Determine the (x, y) coordinate at the center of the cell enclosing the given text.  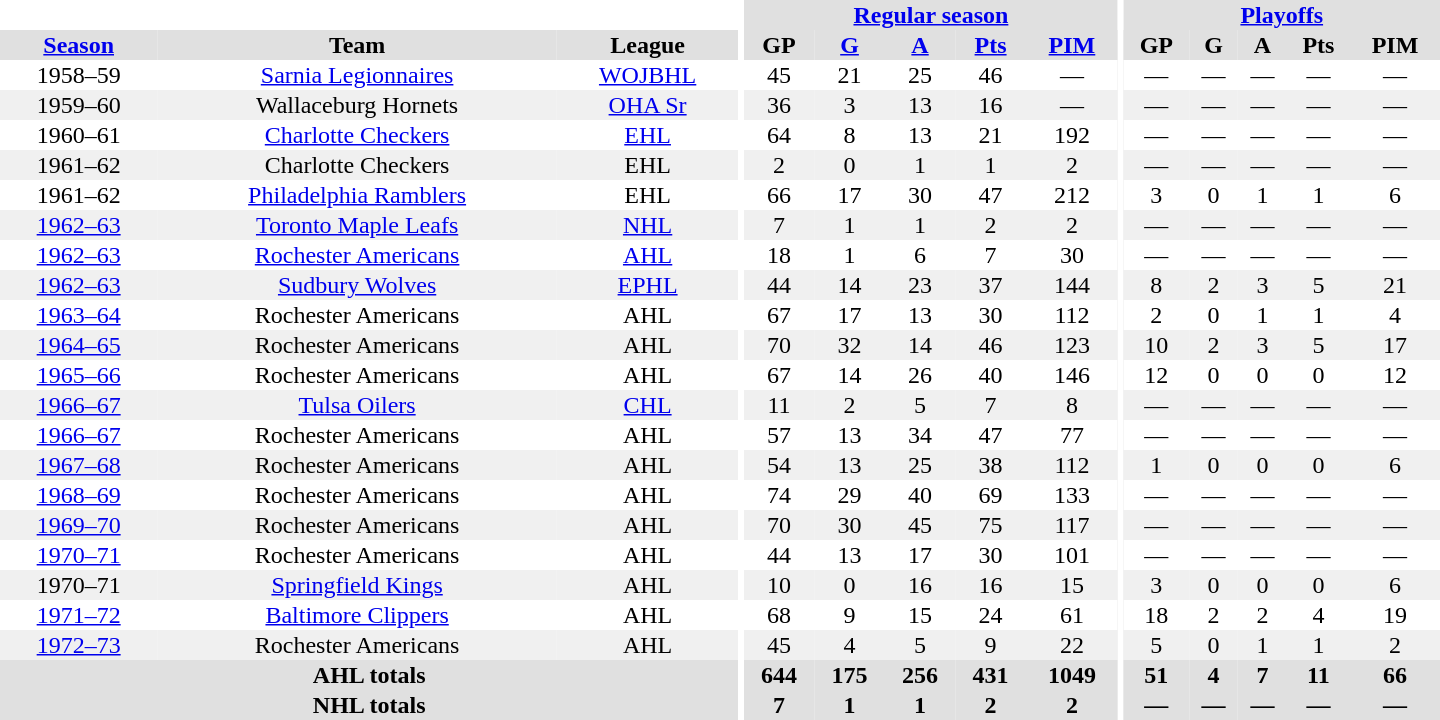
133 (1072, 495)
54 (780, 465)
192 (1072, 135)
1960–61 (78, 135)
Wallaceburg Hornets (357, 105)
Toronto Maple Leafs (357, 225)
32 (850, 345)
34 (920, 435)
38 (990, 465)
League (648, 45)
EPHL (648, 285)
Sudbury Wolves (357, 285)
123 (1072, 345)
117 (1072, 525)
1968–69 (78, 495)
75 (990, 525)
144 (1072, 285)
1969–70 (78, 525)
175 (850, 675)
22 (1072, 645)
77 (1072, 435)
146 (1072, 375)
57 (780, 435)
51 (1156, 675)
29 (850, 495)
Playoffs (1282, 15)
61 (1072, 615)
26 (920, 375)
64 (780, 135)
OHA Sr (648, 105)
37 (990, 285)
1049 (1072, 675)
Philadelphia Ramblers (357, 195)
1959–60 (78, 105)
AHL totals (369, 675)
1972–73 (78, 645)
19 (1395, 615)
Season (78, 45)
Sarnia Legionnaires (357, 75)
431 (990, 675)
Regular season (931, 15)
1963–64 (78, 315)
NHL totals (369, 705)
24 (990, 615)
256 (920, 675)
Springfield Kings (357, 585)
36 (780, 105)
1964–65 (78, 345)
1965–66 (78, 375)
101 (1072, 555)
1967–68 (78, 465)
NHL (648, 225)
Team (357, 45)
CHL (648, 405)
68 (780, 615)
74 (780, 495)
1958–59 (78, 75)
Baltimore Clippers (357, 615)
1971–72 (78, 615)
23 (920, 285)
WOJBHL (648, 75)
212 (1072, 195)
69 (990, 495)
Tulsa Oilers (357, 405)
644 (780, 675)
